Search for the cell housing the specified text and yield its [x, y] center coordinate. 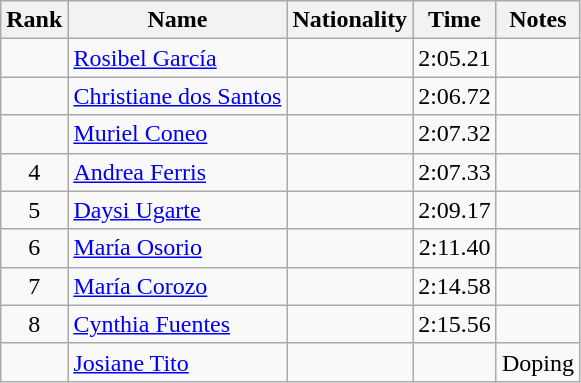
Notes [538, 20]
Doping [538, 362]
Time [455, 20]
Cynthia Fuentes [178, 324]
Josiane Tito [178, 362]
Andrea Ferris [178, 172]
2:07.32 [455, 134]
2:14.58 [455, 286]
Daysi Ugarte [178, 210]
María Corozo [178, 286]
Rank [34, 20]
Christiane dos Santos [178, 96]
2:15.56 [455, 324]
4 [34, 172]
7 [34, 286]
6 [34, 248]
Rosibel García [178, 58]
5 [34, 210]
2:06.72 [455, 96]
María Osorio [178, 248]
2:07.33 [455, 172]
Name [178, 20]
2:09.17 [455, 210]
2:11.40 [455, 248]
8 [34, 324]
2:05.21 [455, 58]
Muriel Coneo [178, 134]
Nationality [350, 20]
